Return the (X, Y) coordinate for the center point of the cell that contains the specified text.  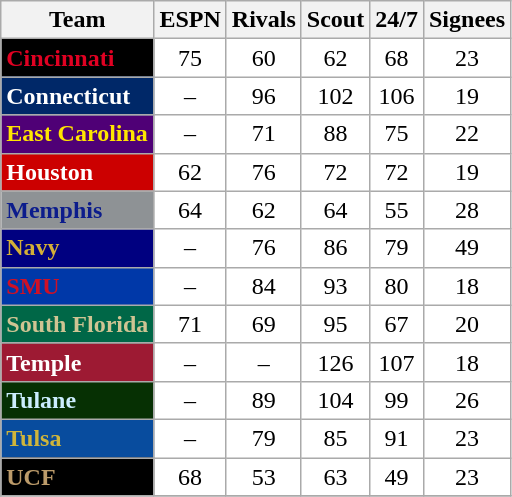
ESPN (190, 20)
95 (335, 324)
Cincinnati (78, 58)
22 (466, 134)
East Carolina (78, 134)
104 (335, 400)
99 (397, 400)
South Florida (78, 324)
91 (397, 438)
20 (466, 324)
Tulsa (78, 438)
63 (335, 477)
53 (264, 477)
85 (335, 438)
69 (264, 324)
126 (335, 362)
SMU (78, 286)
84 (264, 286)
96 (264, 96)
UCF (78, 477)
Rivals (264, 20)
Tulane (78, 400)
89 (264, 400)
Connecticut (78, 96)
24/7 (397, 20)
88 (335, 134)
55 (397, 210)
Team (78, 20)
107 (397, 362)
102 (335, 96)
Houston (78, 172)
Navy (78, 248)
28 (466, 210)
26 (466, 400)
80 (397, 286)
Memphis (78, 210)
60 (264, 58)
93 (335, 286)
86 (335, 248)
106 (397, 96)
67 (397, 324)
Temple (78, 362)
Scout (335, 20)
Signees (466, 20)
